Find where the given text appears and provide that cell's center as (X, Y) coordinate. 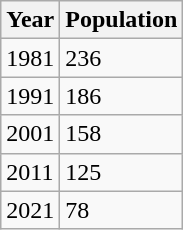
2011 (30, 172)
125 (122, 172)
2021 (30, 210)
Population (122, 20)
1991 (30, 96)
2001 (30, 134)
1981 (30, 58)
186 (122, 96)
158 (122, 134)
Year (30, 20)
78 (122, 210)
236 (122, 58)
